From the cell containing the given text, extract its center point as (X, Y) coordinate. 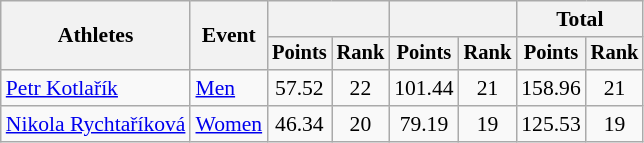
22 (361, 88)
Nikola Rychtaříková (96, 124)
57.52 (299, 88)
46.34 (299, 124)
Total (580, 19)
125.53 (550, 124)
Men (228, 88)
20 (361, 124)
101.44 (424, 88)
Event (228, 36)
Petr Kotlařík (96, 88)
Athletes (96, 36)
158.96 (550, 88)
Women (228, 124)
79.19 (424, 124)
